Pinpoint the cell where the given text exists, returning its [x, y] midpoint coordinate. 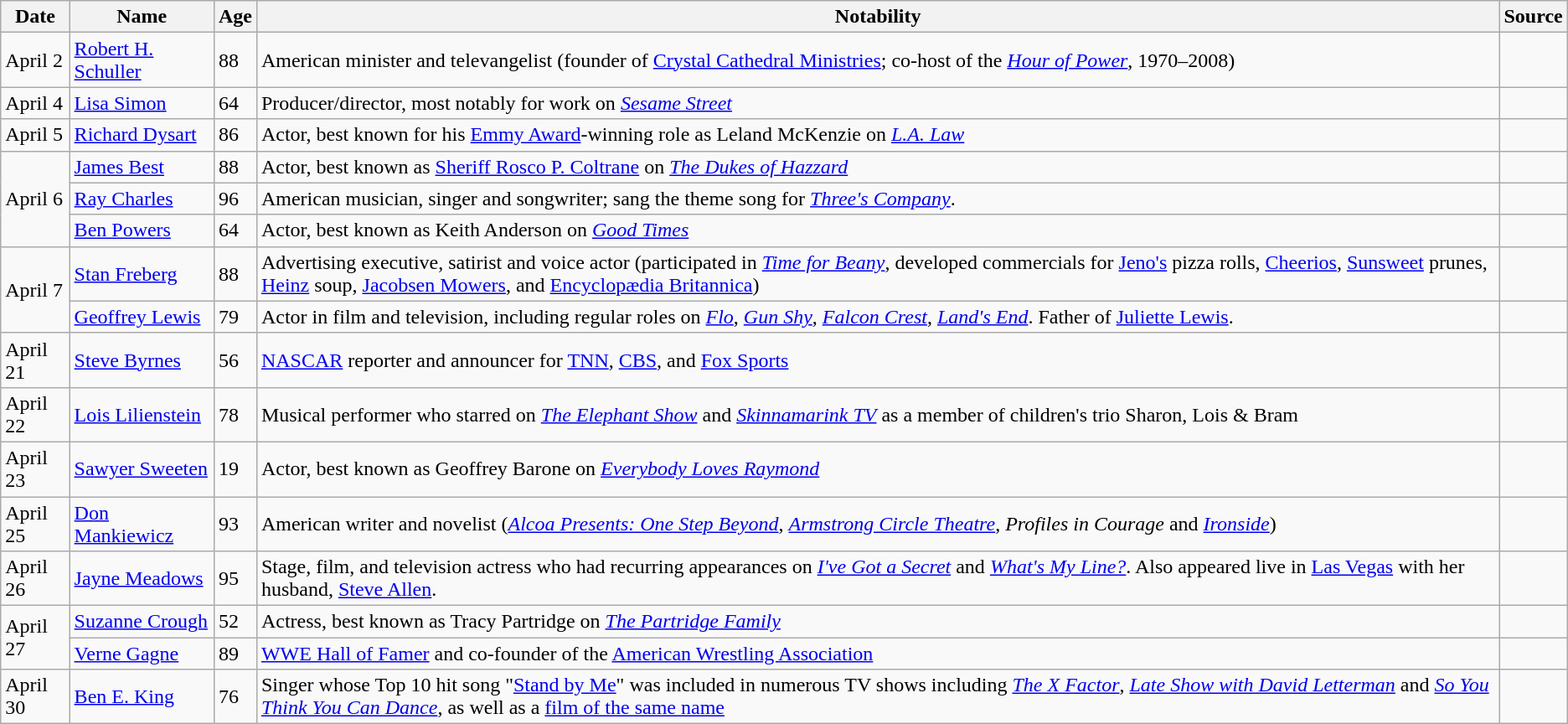
Ben E. King [142, 697]
April 22 [35, 414]
Actor, best known as Sheriff Rosco P. Coltrane on The Dukes of Hazzard [878, 167]
April 23 [35, 469]
Name [142, 17]
American writer and novelist (Alcoa Presents: One Step Beyond, Armstrong Circle Theatre, Profiles in Courage and Ironside) [878, 523]
Robert H. Schuller [142, 60]
Lisa Simon [142, 103]
79 [235, 317]
April 4 [35, 103]
Actress, best known as Tracy Partridge on The Partridge Family [878, 622]
19 [235, 469]
Musical performer who starred on The Elephant Show and Skinnamarink TV as a member of children's trio Sharon, Lois & Bram [878, 414]
93 [235, 523]
Source [1533, 17]
Sawyer Sweeten [142, 469]
April 5 [35, 135]
James Best [142, 167]
Actor, best known as Keith Anderson on Good Times [878, 230]
Notability [878, 17]
Actor in film and television, including regular roles on Flo, Gun Shy, Falcon Crest, Land's End. Father of Juliette Lewis. [878, 317]
April 2 [35, 60]
April 21 [35, 360]
Geoffrey Lewis [142, 317]
Richard Dysart [142, 135]
Stan Freberg [142, 273]
American minister and televangelist (founder of Crystal Cathedral Ministries; co-host of the Hour of Power, 1970–2008) [878, 60]
56 [235, 360]
April 27 [35, 638]
Age [235, 17]
April 25 [35, 523]
Actor, best known as Geoffrey Barone on Everybody Loves Raymond [878, 469]
April 7 [35, 290]
WWE Hall of Famer and co-founder of the American Wrestling Association [878, 654]
Date [35, 17]
April 6 [35, 199]
78 [235, 414]
April 26 [35, 578]
American musician, singer and songwriter; sang the theme song for Three's Company. [878, 199]
95 [235, 578]
Don Mankiewicz [142, 523]
April 30 [35, 697]
52 [235, 622]
Verne Gagne [142, 654]
NASCAR reporter and announcer for TNN, CBS, and Fox Sports [878, 360]
Jayne Meadows [142, 578]
89 [235, 654]
Suzanne Crough [142, 622]
Ray Charles [142, 199]
Steve Byrnes [142, 360]
Actor, best known for his Emmy Award-winning role as Leland McKenzie on L.A. Law [878, 135]
96 [235, 199]
Lois Lilienstein [142, 414]
Ben Powers [142, 230]
86 [235, 135]
Producer/director, most notably for work on Sesame Street [878, 103]
76 [235, 697]
